Capture the cell that displays the provided text and extract its [X, Y] central coordinate. 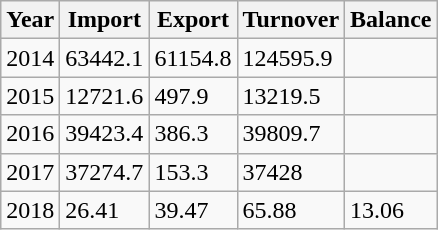
2014 [30, 58]
61154.8 [193, 58]
124595.9 [291, 58]
2018 [30, 210]
39809.7 [291, 134]
65.88 [291, 210]
2017 [30, 172]
Turnover [291, 20]
153.3 [193, 172]
386.3 [193, 134]
37274.7 [104, 172]
2016 [30, 134]
Year [30, 20]
39.47 [193, 210]
13.06 [391, 210]
13219.5 [291, 96]
12721.6 [104, 96]
37428 [291, 172]
Import [104, 20]
63442.1 [104, 58]
Balance [391, 20]
39423.4 [104, 134]
497.9 [193, 96]
Export [193, 20]
26.41 [104, 210]
2015 [30, 96]
